From the cell containing the given text, extract its center point as [x, y] coordinate. 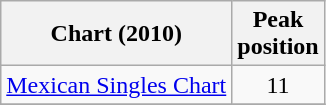
11 [278, 85]
Chart (2010) [116, 34]
Peakposition [278, 34]
Mexican Singles Chart [116, 85]
